For the text-containing cell, return its midpoint in (X, Y) coordinate format. 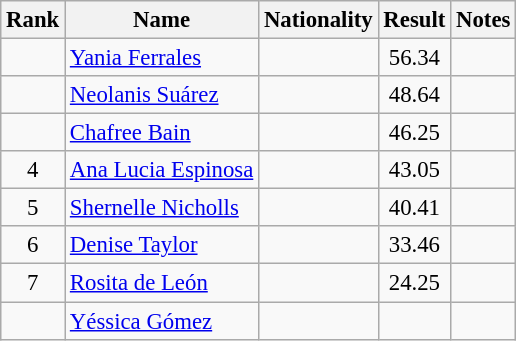
Shernelle Nicholls (162, 208)
40.41 (414, 208)
46.25 (414, 133)
Chafree Bain (162, 133)
Yéssica Gómez (162, 321)
7 (33, 283)
Rank (33, 20)
4 (33, 170)
24.25 (414, 283)
56.34 (414, 58)
43.05 (414, 170)
Rosita de León (162, 283)
Notes (484, 20)
Denise Taylor (162, 245)
6 (33, 245)
Neolanis Suárez (162, 95)
Ana Lucia Espinosa (162, 170)
Yania Ferrales (162, 58)
Result (414, 20)
Name (162, 20)
48.64 (414, 95)
5 (33, 208)
Nationality (318, 20)
33.46 (414, 245)
